Search for the cell housing the specified text and yield its (x, y) center coordinate. 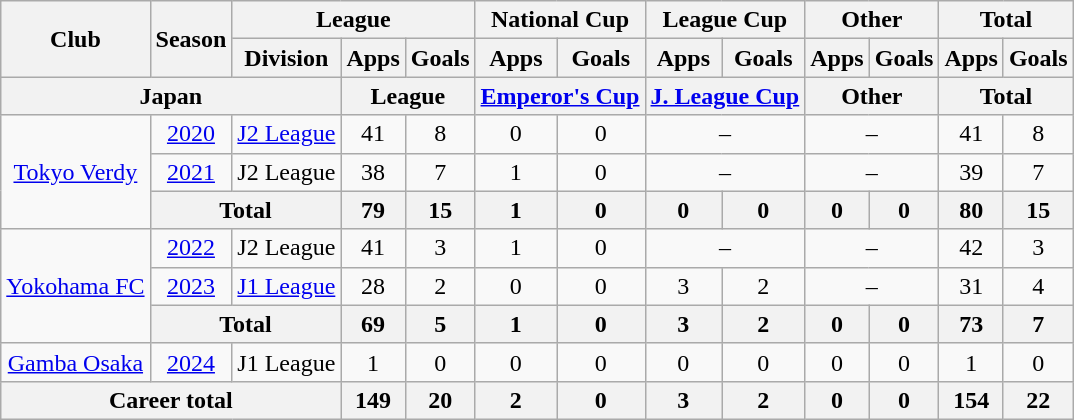
42 (971, 248)
Career total (171, 400)
Yokohama FC (76, 286)
69 (373, 324)
Division (286, 58)
4 (1038, 286)
National Cup (560, 20)
J. League Cup (725, 96)
Gamba Osaka (76, 362)
League Cup (725, 20)
2023 (191, 286)
39 (971, 172)
Tokyo Verdy (76, 172)
Season (191, 39)
154 (971, 400)
Emperor's Cup (560, 96)
5 (440, 324)
149 (373, 400)
79 (373, 210)
22 (1038, 400)
73 (971, 324)
31 (971, 286)
Japan (171, 96)
2024 (191, 362)
2022 (191, 248)
Club (76, 39)
2020 (191, 134)
80 (971, 210)
28 (373, 286)
20 (440, 400)
2021 (191, 172)
38 (373, 172)
